Identify which cell holds the provided text, then report its (X, Y) central coordinate. 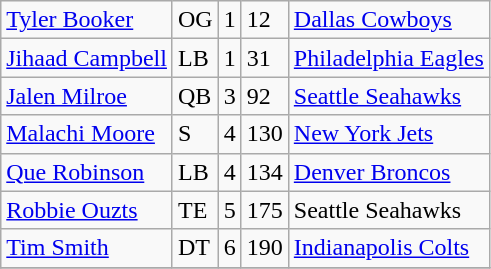
Tyler Booker (87, 20)
Indianapolis Colts (388, 248)
6 (230, 248)
92 (264, 96)
OG (195, 20)
Denver Broncos (388, 172)
Malachi Moore (87, 134)
3 (230, 96)
S (195, 134)
5 (230, 210)
31 (264, 58)
Philadelphia Eagles (388, 58)
Dallas Cowboys (388, 20)
130 (264, 134)
190 (264, 248)
Jalen Milroe (87, 96)
12 (264, 20)
Que Robinson (87, 172)
New York Jets (388, 134)
175 (264, 210)
TE (195, 210)
Tim Smith (87, 248)
134 (264, 172)
Robbie Ouzts (87, 210)
Jihaad Campbell (87, 58)
QB (195, 96)
DT (195, 248)
